Return (x, y) of the center of cell containing provided text 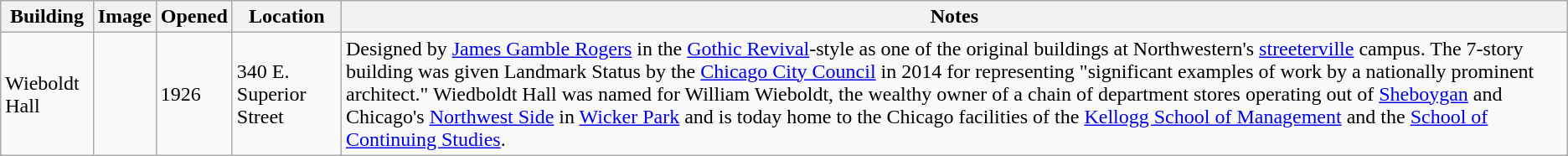
Location (286, 17)
Opened (194, 17)
Image (124, 17)
340 E. Superior Street (286, 94)
Wieboldt Hall (47, 94)
1926 (194, 94)
Notes (954, 17)
Building (47, 17)
